Pinpoint the cell where the given text exists, returning its [x, y] midpoint coordinate. 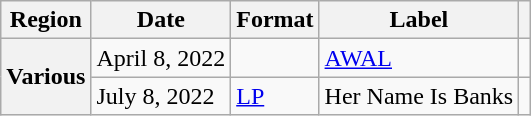
Various [46, 77]
LP [275, 96]
Date [161, 20]
Label [419, 20]
Format [275, 20]
Her Name Is Banks [419, 96]
Region [46, 20]
April 8, 2022 [161, 58]
AWAL [419, 58]
July 8, 2022 [161, 96]
